For the text-containing cell, return its midpoint in (X, Y) coordinate format. 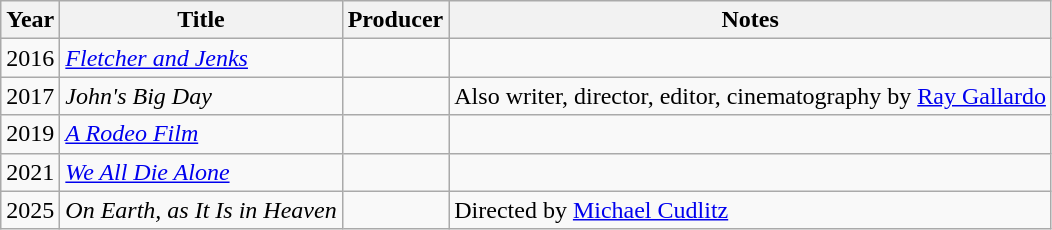
2025 (30, 210)
Title (201, 20)
John's Big Day (201, 96)
Directed by Michael Cudlitz (750, 210)
2021 (30, 172)
On Earth, as It Is in Heaven (201, 210)
2017 (30, 96)
A Rodeo Film (201, 134)
Also writer, director, editor, cinematography by Ray Gallardo (750, 96)
Notes (750, 20)
Producer (396, 20)
We All Die Alone (201, 172)
Year (30, 20)
2016 (30, 58)
Fletcher and Jenks (201, 58)
2019 (30, 134)
